Capture the cell that displays the provided text and extract its (X, Y) central coordinate. 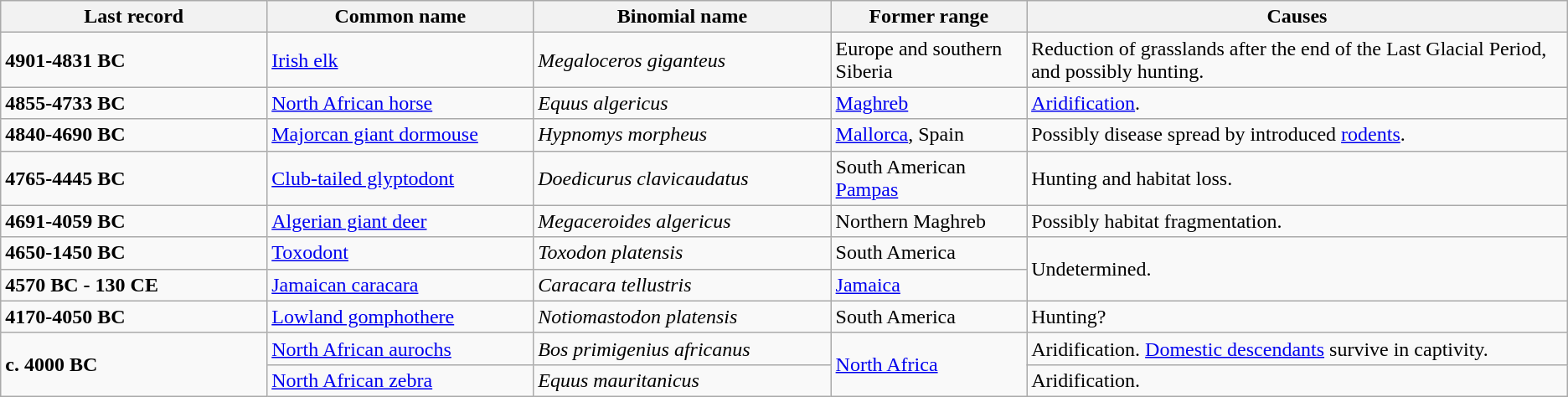
Lowland gomphothere (400, 317)
Equus algericus (682, 103)
Majorcan giant dormouse (400, 135)
4170-4050 BC (134, 317)
Former range (929, 17)
4691-4059 BC (134, 221)
Causes (1297, 17)
Bos primigenius africanus (682, 348)
Toxodont (400, 253)
North African aurochs (400, 348)
Megaloceros giganteus (682, 60)
Maghreb (929, 103)
4765-4445 BC (134, 178)
Hunting and habitat loss. (1297, 178)
4855-4733 BC (134, 103)
Toxodon platensis (682, 253)
Jamaica (929, 285)
Megaceroides algericus (682, 221)
Possibly habitat fragmentation. (1297, 221)
Doedicurus clavicaudatus (682, 178)
Hypnomys morpheus (682, 135)
South American Pampas (929, 178)
Irish elk (400, 60)
Club-tailed glyptodont (400, 178)
4901-4831 BC (134, 60)
Algerian giant deer (400, 221)
Caracara tellustris (682, 285)
4840-4690 BC (134, 135)
Binomial name (682, 17)
Northern Maghreb (929, 221)
4570 BC - 130 CE (134, 285)
Last record (134, 17)
North Africa (929, 364)
Aridification. Domestic descendants survive in captivity. (1297, 348)
Jamaican caracara (400, 285)
Common name (400, 17)
c. 4000 BC (134, 364)
Possibly disease spread by introduced rodents. (1297, 135)
Mallorca, Spain (929, 135)
Hunting? (1297, 317)
Reduction of grasslands after the end of the Last Glacial Period, and possibly hunting. (1297, 60)
Notiomastodon platensis (682, 317)
North African horse (400, 103)
4650-1450 BC (134, 253)
Europe and southern Siberia (929, 60)
Undetermined. (1297, 269)
Equus mauritanicus (682, 380)
North African zebra (400, 380)
